Scan for the cell matching the given text and deliver its [X, Y] coordinate at center. 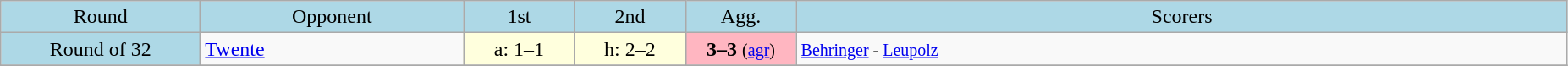
3–3 (agr) [741, 49]
Round [101, 17]
2nd [630, 17]
Scorers [1181, 17]
a: 1–1 [520, 49]
Round of 32 [101, 49]
h: 2–2 [630, 49]
1st [520, 17]
Agg. [741, 17]
Behringer - Leupolz [1181, 49]
Opponent [332, 17]
Twente [332, 49]
